Capture the cell that displays the provided text and extract its [x, y] central coordinate. 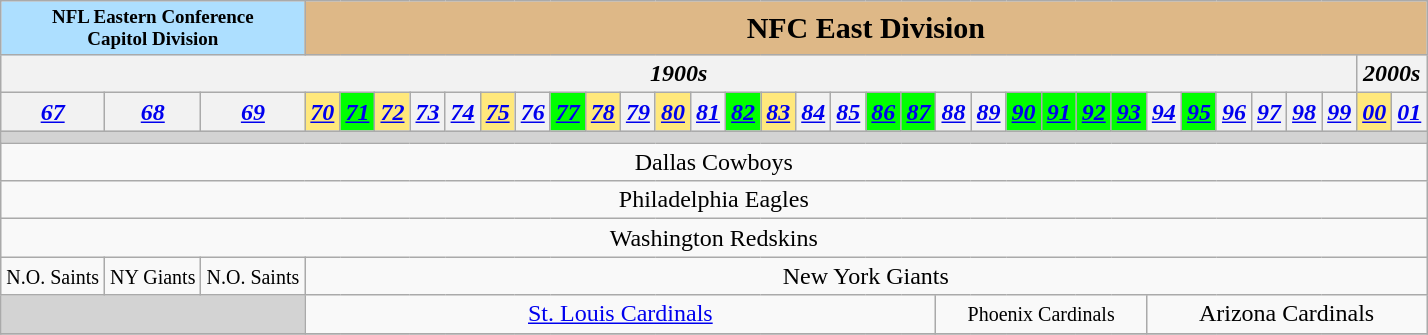
Arizona Cardinals [1286, 314]
80 [672, 112]
95 [1198, 112]
86 [884, 112]
Washington Redskins [714, 238]
01 [1410, 112]
82 [744, 112]
77 [568, 112]
72 [392, 112]
78 [602, 112]
87 [918, 112]
73 [428, 112]
94 [1164, 112]
71 [358, 112]
89 [988, 112]
84 [814, 112]
68 [153, 112]
69 [253, 112]
NY Giants [153, 276]
97 [1268, 112]
NFC East Division [866, 28]
79 [638, 112]
92 [1094, 112]
99 [1340, 112]
83 [778, 112]
93 [1128, 112]
96 [1234, 112]
1900s [679, 74]
NFL Eastern Conference Capitol Division [153, 28]
74 [462, 112]
New York Giants [866, 276]
Phoenix Cardinals [1041, 314]
Dallas Cowboys [714, 162]
2000s [1392, 74]
81 [708, 112]
88 [954, 112]
98 [1304, 112]
85 [848, 112]
75 [498, 112]
67 [53, 112]
Philadelphia Eagles [714, 200]
90 [1024, 112]
00 [1374, 112]
St. Louis Cardinals [620, 314]
76 [532, 112]
91 [1058, 112]
70 [322, 112]
